Search for the cell housing the specified text and yield its (X, Y) center coordinate. 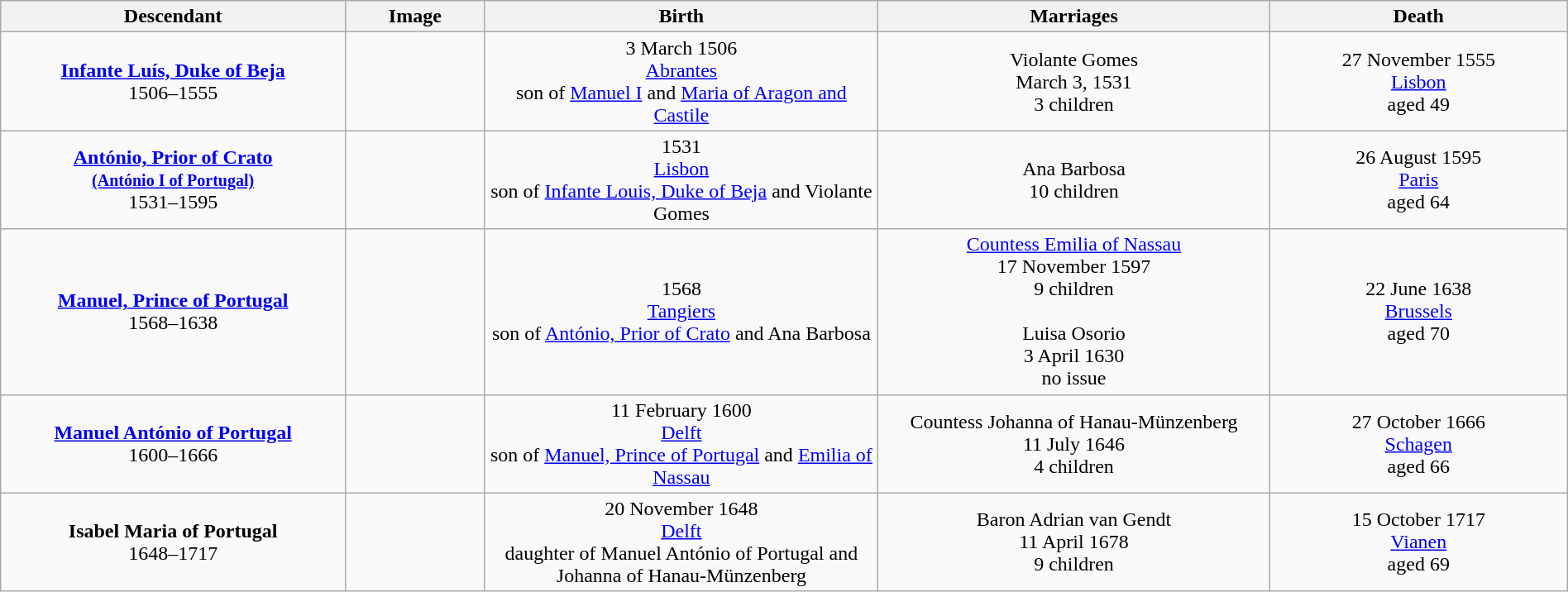
Birth (681, 17)
Manuel, Prince of Portugal1568–1638 (174, 312)
Isabel Maria of Portugal1648–1717 (174, 542)
1568Tangiersson of António, Prior of Crato and Ana Barbosa (681, 312)
11 February 1600Delftson of Manuel, Prince of Portugal and Emilia of Nassau (681, 443)
Countess Johanna of Hanau-Münzenberg11 July 16464 children (1074, 443)
Image (415, 17)
3 March 1506Abrantesson of Manuel I and Maria of Aragon and Castile (681, 81)
20 November 1648Delftdaughter of Manuel António of Portugal and Johanna of Hanau-Münzenberg (681, 542)
Marriages (1074, 17)
Baron Adrian van Gendt11 April 16789 children (1074, 542)
Death (1418, 17)
26 August 1595Parisaged 64 (1418, 180)
Manuel António of Portugal1600–1666 (174, 443)
Countess Emilia of Nassau17 November 15979 childrenLuisa Osorio3 April 1630no issue (1074, 312)
22 June 1638Brusselsaged 70 (1418, 312)
1531Lisbonson of Infante Louis, Duke of Beja and Violante Gomes (681, 180)
Violante GomesMarch 3, 15313 children (1074, 81)
27 October 1666Schagenaged 66 (1418, 443)
Ana Barbosa10 children (1074, 180)
Descendant (174, 17)
27 November 1555Lisbonaged 49 (1418, 81)
António, Prior of Crato(António I of Portugal)1531–1595 (174, 180)
Infante Luís, Duke of Beja1506–1555 (174, 81)
15 October 1717Vianenaged 69 (1418, 542)
